Scan for the cell matching the given text and deliver its (x, y) coordinate at center. 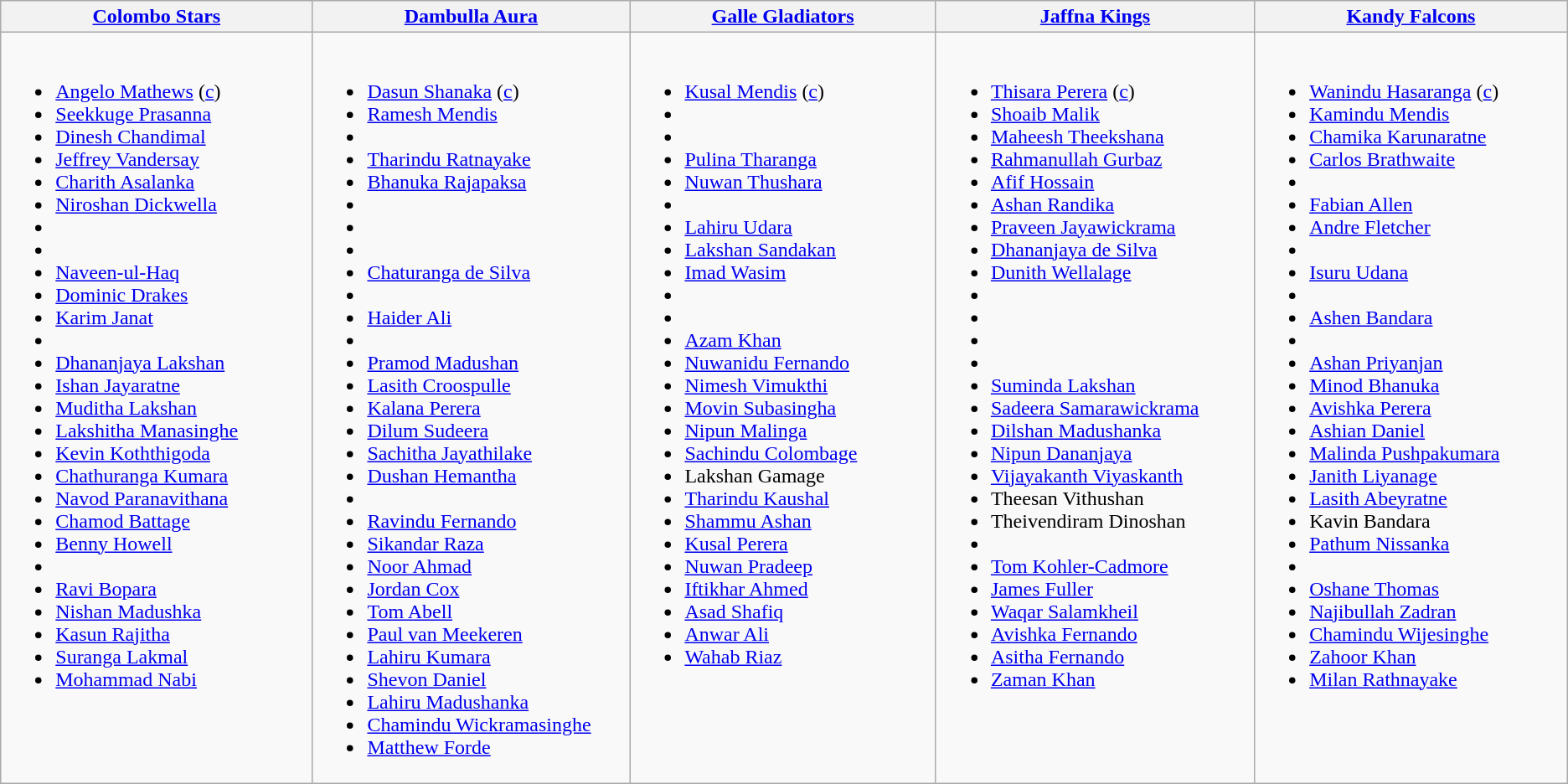
Galle Gladiators (783, 17)
Kandy Falcons (1411, 17)
Jaffna Kings (1095, 17)
Dambulla Aura (471, 17)
Colombo Stars (157, 17)
